Capture the cell that displays the provided text and extract its [x, y] central coordinate. 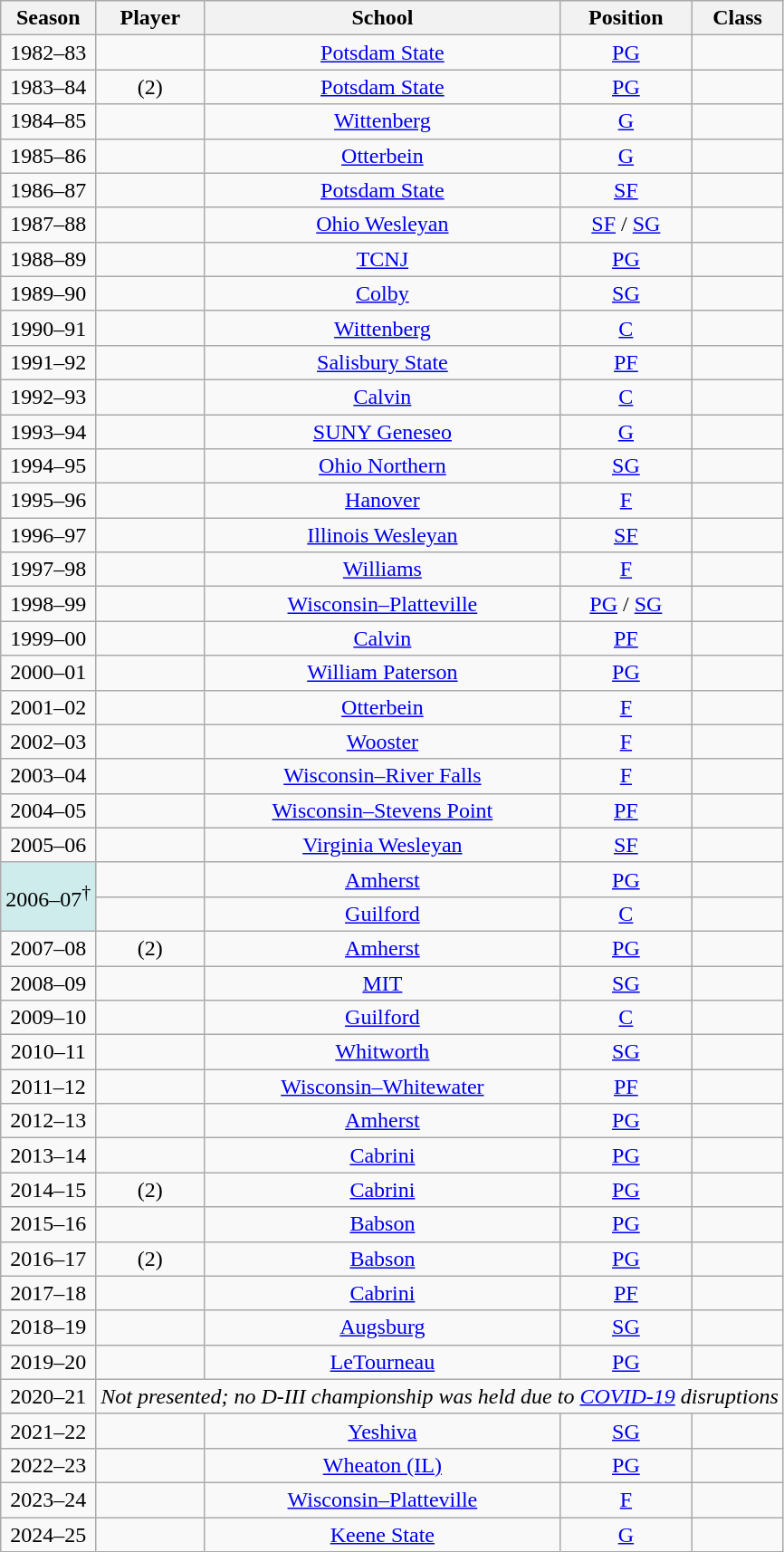
William Paterson [382, 673]
Yeshiva [382, 1431]
2006–07† [49, 896]
2020–21 [49, 1396]
2024–25 [49, 1535]
2012–13 [49, 1121]
Ohio Northern [382, 466]
2015–16 [49, 1224]
Wisconsin–Stevens Point [382, 810]
Augsburg [382, 1327]
1987–88 [49, 225]
1998–99 [49, 604]
Illinois Wesleyan [382, 535]
2017–18 [49, 1293]
1995–96 [49, 501]
2016–17 [49, 1259]
1989–90 [49, 293]
1996–97 [49, 535]
2018–19 [49, 1327]
Not presented; no D-III championship was held due to COVID-19 disruptions [440, 1396]
Whitworth [382, 1052]
1985–86 [49, 156]
2023–24 [49, 1499]
1982–83 [49, 53]
1986–87 [49, 190]
Wisconsin–Whitewater [382, 1087]
Virginia Wesleyan [382, 845]
1984–85 [49, 121]
2001–02 [49, 707]
1990–91 [49, 328]
2021–22 [49, 1431]
2010–11 [49, 1052]
1997–98 [49, 570]
2005–06 [49, 845]
2004–05 [49, 810]
2013–14 [49, 1155]
2022–23 [49, 1465]
Class [738, 18]
Season [49, 18]
2003–04 [49, 776]
Ohio Wesleyan [382, 225]
PG / SG [626, 604]
Keene State [382, 1535]
1999–00 [49, 638]
2007–08 [49, 948]
LeTourneau [382, 1362]
TCNJ [382, 259]
Williams [382, 570]
2019–20 [49, 1362]
2002–03 [49, 742]
1991–92 [49, 362]
School [382, 18]
Position [626, 18]
1993–94 [49, 432]
MIT [382, 982]
2009–10 [49, 1018]
Hanover [382, 501]
Wisconsin–River Falls [382, 776]
SUNY Geneseo [382, 432]
2011–12 [49, 1087]
Wooster [382, 742]
Wheaton (IL) [382, 1465]
Salisbury State [382, 362]
SF / SG [626, 225]
2014–15 [49, 1190]
1994–95 [49, 466]
2008–09 [49, 982]
1988–89 [49, 259]
Colby [382, 293]
1983–84 [49, 87]
2000–01 [49, 673]
1992–93 [49, 397]
Player [150, 18]
